Capture the cell that displays the provided text and extract its (X, Y) central coordinate. 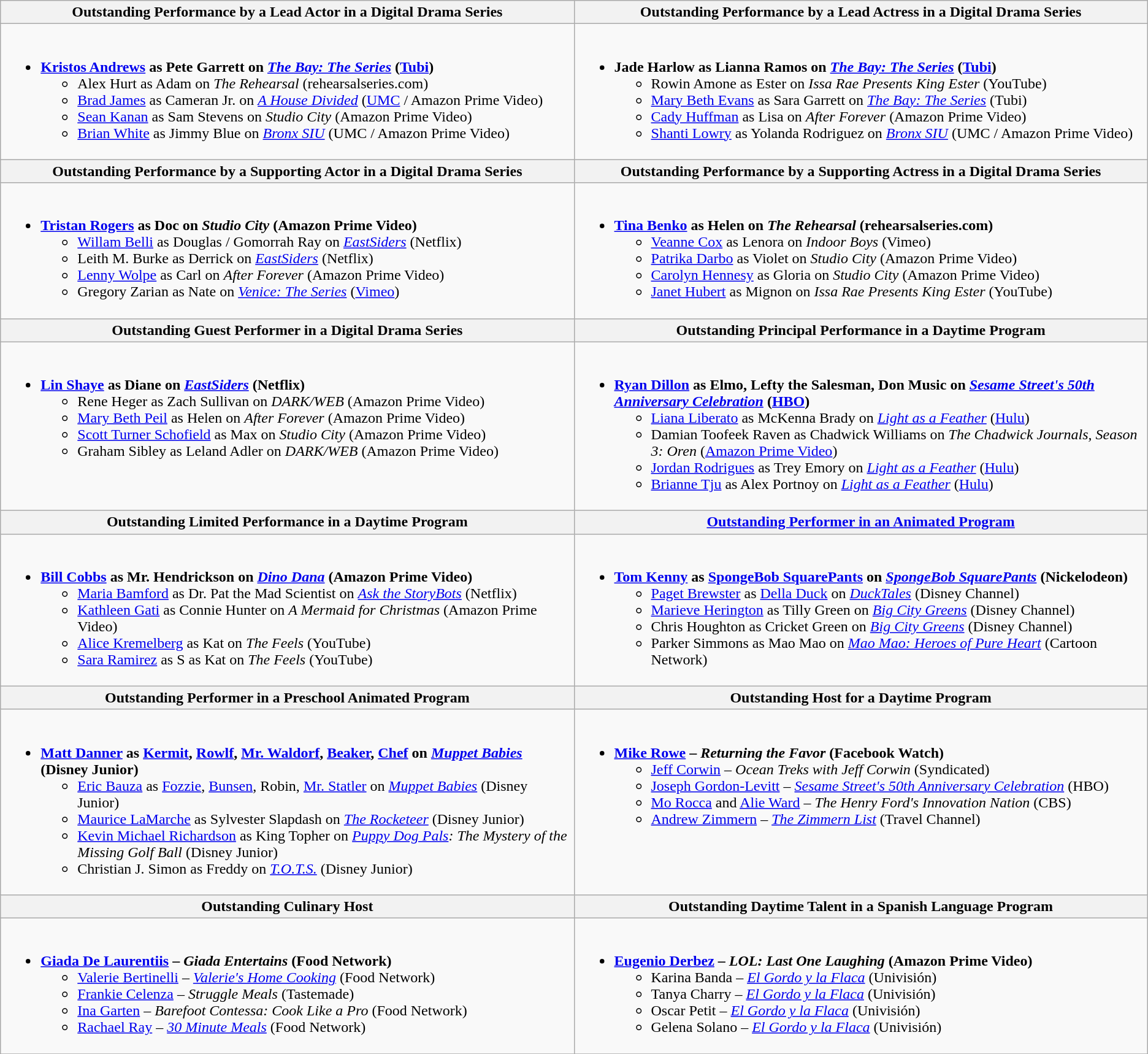
Outstanding Performance by a Lead Actor in a Digital Drama Series (287, 12)
Outstanding Limited Performance in a Daytime Program (287, 522)
Outstanding Performance by a Supporting Actor in a Digital Drama Series (287, 171)
Outstanding Culinary Host (287, 906)
Outstanding Performer in an Animated Program (861, 522)
Outstanding Daytime Talent in a Spanish Language Program (861, 906)
Outstanding Principal Performance in a Daytime Program (861, 330)
Outstanding Performer in a Preschool Animated Program (287, 698)
Outstanding Guest Performer in a Digital Drama Series (287, 330)
Outstanding Performance by a Lead Actress in a Digital Drama Series (861, 12)
Outstanding Performance by a Supporting Actress in a Digital Drama Series (861, 171)
Outstanding Host for a Daytime Program (861, 698)
